For the text-containing cell, return its midpoint in (X, Y) coordinate format. 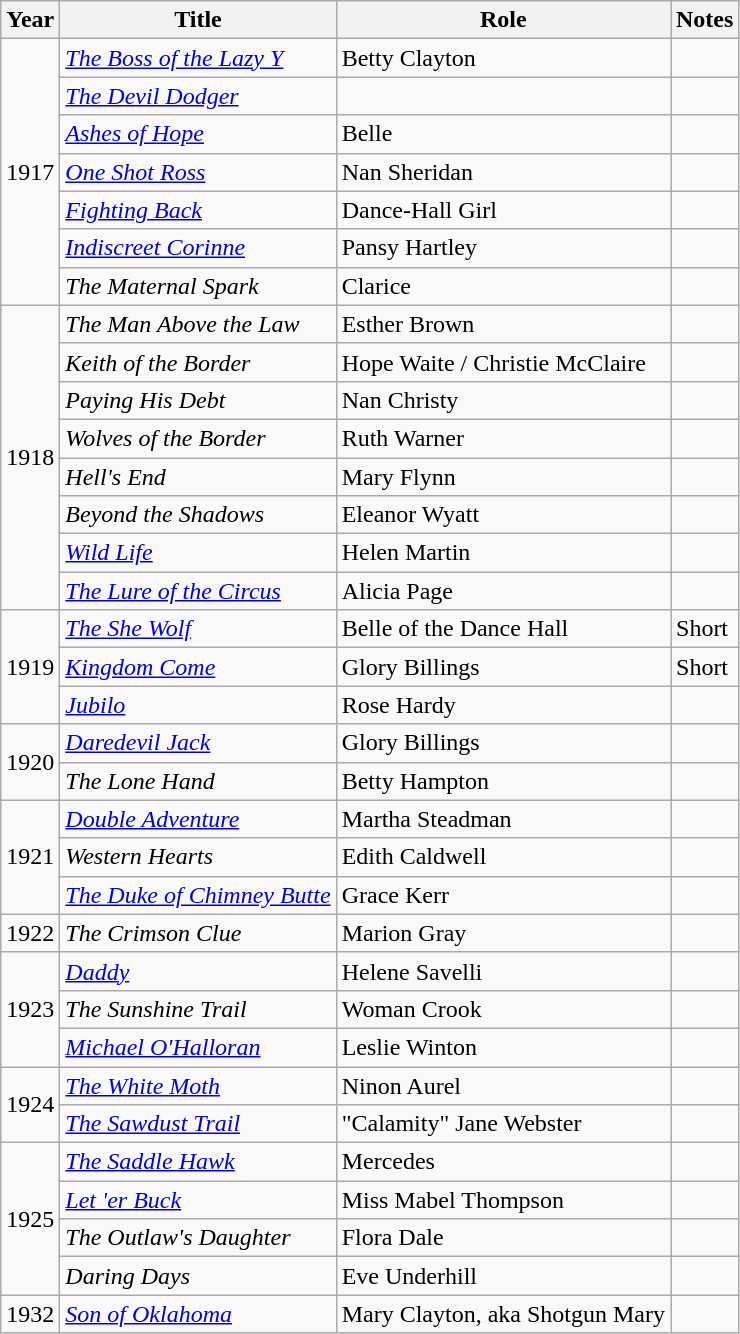
Daring Days (198, 1276)
1919 (30, 667)
The Boss of the Lazy Y (198, 58)
Nan Sheridan (503, 172)
1922 (30, 933)
Year (30, 20)
Betty Hampton (503, 781)
Michael O'Halloran (198, 1047)
The Saddle Hawk (198, 1162)
Mary Flynn (503, 477)
"Calamity" Jane Webster (503, 1124)
The Lure of the Circus (198, 591)
Double Adventure (198, 819)
1925 (30, 1219)
Paying His Debt (198, 400)
Grace Kerr (503, 895)
1917 (30, 172)
1923 (30, 1009)
Daddy (198, 971)
The Lone Hand (198, 781)
Belle (503, 134)
The She Wolf (198, 629)
The Outlaw's Daughter (198, 1238)
Wild Life (198, 553)
Nan Christy (503, 400)
Miss Mabel Thompson (503, 1200)
Beyond the Shadows (198, 515)
Indiscreet Corinne (198, 248)
Betty Clayton (503, 58)
1920 (30, 762)
1921 (30, 857)
The Man Above the Law (198, 324)
Role (503, 20)
Dance-Hall Girl (503, 210)
Eve Underhill (503, 1276)
One Shot Ross (198, 172)
Wolves of the Border (198, 438)
Alicia Page (503, 591)
Martha Steadman (503, 819)
Mercedes (503, 1162)
Leslie Winton (503, 1047)
Hell's End (198, 477)
Esther Brown (503, 324)
Western Hearts (198, 857)
The Sunshine Trail (198, 1009)
1924 (30, 1104)
Fighting Back (198, 210)
1932 (30, 1314)
Notes (704, 20)
Hope Waite / Christie McClaire (503, 362)
Belle of the Dance Hall (503, 629)
Kingdom Come (198, 667)
The Duke of Chimney Butte (198, 895)
Edith Caldwell (503, 857)
Marion Gray (503, 933)
1918 (30, 457)
The Maternal Spark (198, 286)
Helen Martin (503, 553)
Ashes of Hope (198, 134)
The Devil Dodger (198, 96)
Ruth Warner (503, 438)
Ninon Aurel (503, 1085)
Keith of the Border (198, 362)
Jubilo (198, 705)
Pansy Hartley (503, 248)
The Crimson Clue (198, 933)
The White Moth (198, 1085)
Helene Savelli (503, 971)
Woman Crook (503, 1009)
Son of Oklahoma (198, 1314)
Flora Dale (503, 1238)
Mary Clayton, aka Shotgun Mary (503, 1314)
Clarice (503, 286)
Daredevil Jack (198, 743)
Rose Hardy (503, 705)
Eleanor Wyatt (503, 515)
Let 'er Buck (198, 1200)
The Sawdust Trail (198, 1124)
Title (198, 20)
